Scan for the cell matching the given text and deliver its (X, Y) coordinate at center. 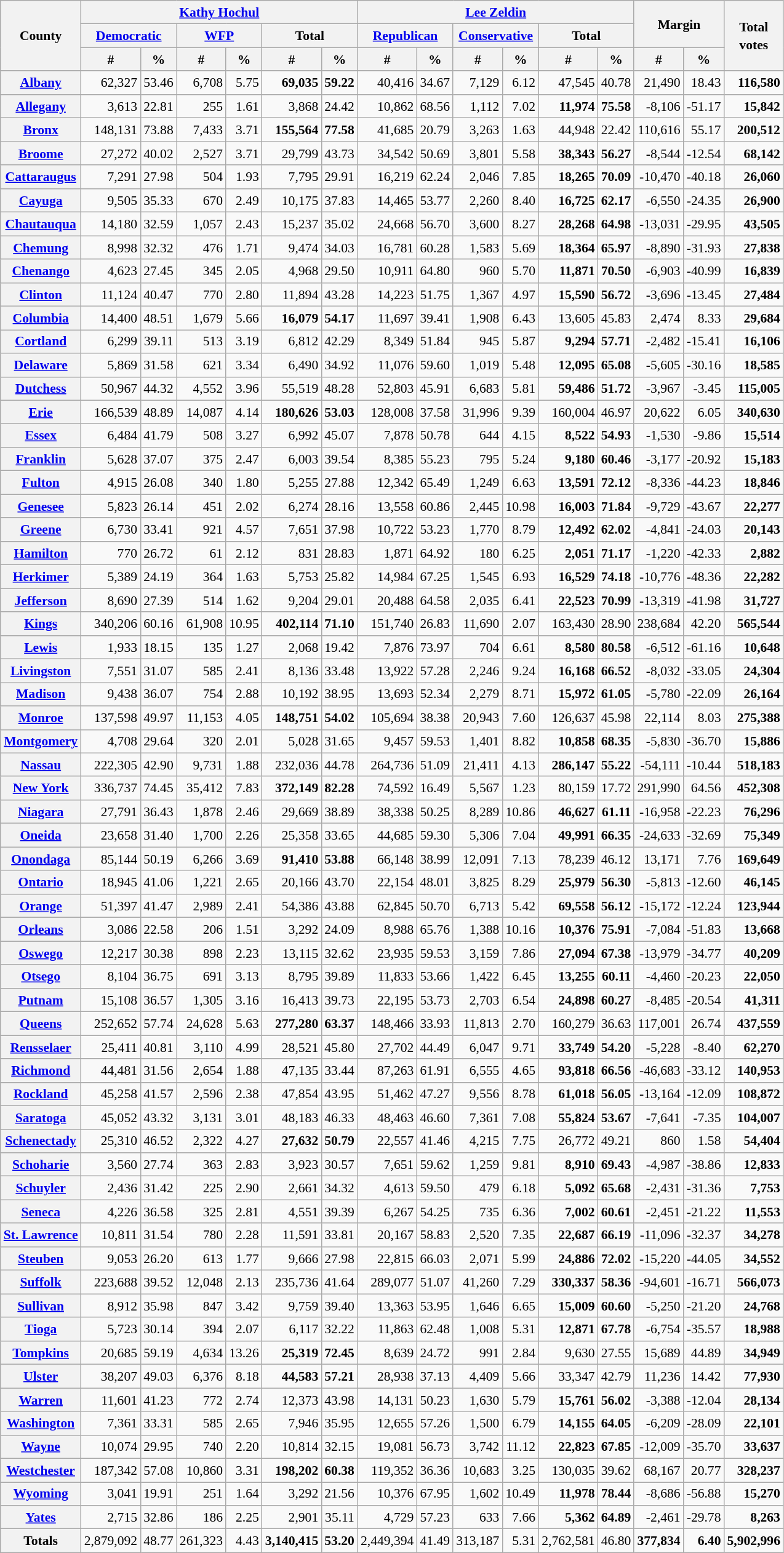
18.15 (159, 648)
372,149 (292, 789)
-29.78 (704, 1517)
29.01 (340, 600)
61,018 (568, 1094)
-12.54 (704, 153)
3.42 (244, 1306)
14.42 (704, 1376)
43.70 (340, 883)
12,095 (568, 365)
-21.20 (704, 1306)
24.09 (340, 929)
-20.92 (704, 459)
Democratic (129, 36)
36.58 (159, 1212)
53.23 (434, 530)
-43.67 (704, 506)
14,465 (387, 201)
30.57 (340, 1165)
Washington (41, 1423)
31,996 (478, 412)
Hamilton (41, 553)
42.29 (340, 342)
2,715 (111, 1517)
Putnam (41, 1000)
36.75 (159, 976)
Montgomery (41, 741)
75.91 (617, 929)
2,279 (478, 694)
28.90 (617, 624)
9,630 (568, 1353)
Dutchess (41, 388)
565,544 (754, 624)
-13,164 (658, 1094)
4.99 (244, 1047)
31.42 (159, 1188)
11,153 (201, 718)
27.74 (159, 1165)
2.12 (244, 553)
6,713 (478, 906)
847 (201, 1306)
48.01 (434, 883)
66.03 (434, 1259)
40.81 (159, 1047)
-44.23 (704, 483)
51.09 (434, 765)
55.17 (704, 130)
15,689 (658, 1353)
-9.86 (704, 436)
6.43 (521, 318)
-24,633 (658, 835)
Niagara (41, 812)
56.30 (617, 883)
9,438 (111, 694)
53.20 (340, 1541)
55,824 (568, 1118)
155,564 (292, 130)
2,474 (658, 318)
57.23 (434, 1517)
10,192 (292, 694)
St. Lawrence (41, 1235)
11,833 (387, 976)
Warren (41, 1400)
-51.17 (704, 106)
36.36 (434, 1471)
53.03 (340, 412)
28,521 (292, 1047)
4,613 (387, 1188)
39.62 (617, 1471)
795 (478, 459)
13,591 (568, 483)
45.83 (617, 318)
691 (201, 976)
33.44 (340, 1070)
5.79 (521, 1400)
5.58 (521, 153)
9,556 (478, 1094)
13,363 (387, 1306)
65.49 (434, 483)
36.07 (159, 694)
621 (201, 365)
4,708 (111, 741)
3.31 (244, 1471)
-15,220 (658, 1259)
15,108 (111, 1000)
62,327 (111, 83)
72.02 (617, 1259)
2,661 (292, 1188)
2.74 (244, 1400)
22,277 (754, 506)
4.27 (244, 1141)
72.12 (617, 483)
64.80 (434, 271)
-46,683 (658, 1070)
56.27 (617, 153)
-8,106 (658, 106)
-13.45 (704, 295)
2.28 (244, 1235)
WFP (219, 36)
-3,388 (658, 1400)
-24.03 (704, 530)
7.02 (521, 106)
25,319 (292, 1353)
-7,084 (658, 929)
34.92 (340, 365)
6,490 (292, 365)
45.80 (340, 1047)
508 (201, 436)
-8,686 (658, 1494)
-94,601 (658, 1282)
69,035 (292, 83)
Cattaraugus (41, 177)
4,409 (478, 1376)
3,923 (292, 1165)
35.02 (340, 224)
11,076 (387, 365)
60.60 (617, 1306)
66.52 (617, 671)
12,655 (387, 1423)
9,294 (568, 342)
12,492 (568, 530)
16,413 (292, 1000)
59.22 (340, 83)
13,255 (568, 976)
-48.36 (704, 577)
180 (478, 553)
28,268 (568, 224)
-13,979 (658, 953)
-31.93 (704, 247)
62,845 (387, 906)
1,401 (478, 741)
7.13 (521, 859)
12,217 (111, 953)
1.51 (244, 929)
59.50 (434, 1188)
91,410 (292, 859)
6.93 (521, 577)
16,839 (754, 271)
2.90 (244, 1188)
38,207 (111, 1376)
12,342 (387, 483)
37.13 (434, 1376)
26,772 (568, 1141)
15,270 (754, 1494)
3.27 (244, 436)
56.73 (434, 1447)
44,481 (111, 1070)
277,280 (292, 1024)
Jefferson (41, 600)
2.26 (244, 835)
8.29 (521, 883)
37.58 (434, 412)
69,558 (568, 906)
Oswego (41, 953)
60.61 (617, 1212)
2.02 (244, 506)
-6,209 (658, 1423)
44.89 (704, 1353)
50.78 (434, 436)
325 (201, 1212)
-12.60 (704, 883)
12,091 (478, 859)
46.52 (159, 1141)
41.06 (159, 883)
29,684 (754, 318)
56.12 (617, 906)
163,430 (568, 624)
-10,470 (658, 177)
117,001 (658, 1024)
2,879,092 (111, 1541)
57.71 (617, 342)
23,935 (387, 953)
-35.57 (704, 1330)
16,529 (568, 577)
Steuben (41, 1259)
4,623 (111, 271)
1,008 (478, 1330)
223,688 (111, 1282)
-35.70 (704, 1447)
33,347 (568, 1376)
1.93 (244, 177)
Kings (41, 624)
514 (201, 600)
61.91 (434, 1070)
991 (478, 1353)
-54,111 (658, 765)
5.75 (244, 83)
330,337 (568, 1282)
16,725 (568, 201)
35.11 (340, 1517)
6,376 (201, 1376)
67.85 (617, 1447)
40.47 (159, 295)
2,520 (478, 1235)
-28.09 (704, 1423)
27,838 (754, 247)
-51.83 (704, 929)
18.43 (704, 83)
-2,431 (658, 1188)
14,984 (387, 577)
-5,813 (658, 883)
375 (201, 459)
66,148 (387, 859)
2,046 (478, 177)
34.32 (340, 1188)
11,690 (478, 624)
613 (201, 1259)
33,637 (754, 1447)
Herkimer (41, 577)
53.95 (434, 1306)
16,106 (754, 342)
148,131 (111, 130)
3.34 (244, 365)
2.81 (244, 1212)
633 (478, 1517)
27,791 (111, 812)
8.78 (521, 1094)
6.05 (704, 412)
77.58 (340, 130)
33.65 (340, 835)
-5,830 (658, 741)
25,411 (111, 1047)
2,051 (568, 553)
16,781 (387, 247)
1,646 (478, 1306)
-38.86 (704, 1165)
72.45 (340, 1353)
47,854 (292, 1094)
61,908 (201, 624)
6,003 (292, 459)
67.78 (617, 1330)
58.36 (617, 1282)
8,263 (754, 1517)
2.84 (521, 1353)
7.76 (704, 859)
2,901 (292, 1517)
7,753 (754, 1188)
10.16 (521, 929)
2.13 (244, 1282)
10,911 (387, 271)
Bronx (41, 130)
1,878 (201, 812)
64.98 (617, 224)
70.99 (617, 600)
14,400 (111, 318)
128,008 (387, 412)
-4,987 (658, 1165)
Kathy Hochul (219, 12)
41.79 (159, 436)
-8,890 (658, 247)
71.84 (617, 506)
8,349 (387, 342)
6.54 (521, 1000)
22,114 (658, 718)
6.40 (704, 1541)
10,860 (201, 1471)
364 (201, 577)
39.41 (434, 318)
27,272 (111, 153)
36.43 (159, 812)
41.46 (434, 1141)
46,145 (754, 883)
-6,754 (658, 1330)
Lee Zeldin (496, 12)
-3.45 (704, 388)
25.82 (340, 577)
19.91 (159, 1494)
48.89 (159, 412)
County (41, 36)
42.20 (704, 624)
-15,172 (658, 906)
187,342 (111, 1471)
1,367 (478, 295)
33.48 (340, 671)
Albany (41, 83)
16,079 (292, 318)
780 (201, 1235)
6,812 (292, 342)
59.62 (434, 1165)
-4,460 (658, 976)
7.29 (521, 1282)
1,700 (201, 835)
68.56 (434, 106)
6,708 (201, 83)
-42.33 (704, 553)
1,057 (201, 224)
46.12 (617, 859)
31.40 (159, 835)
6,117 (292, 1330)
32.62 (340, 953)
5.24 (521, 459)
22,815 (387, 1259)
14,087 (201, 412)
130,035 (568, 1471)
34,542 (387, 153)
151,740 (387, 624)
3,140,415 (292, 1541)
59,486 (568, 388)
740 (201, 1447)
20,167 (387, 1235)
41.47 (159, 906)
34,949 (754, 1353)
-32.37 (704, 1235)
-5,605 (658, 365)
38.38 (434, 718)
1,908 (478, 318)
33.81 (340, 1235)
8.40 (521, 201)
119,352 (387, 1471)
6,683 (478, 388)
5.99 (521, 1259)
126,637 (568, 718)
566,073 (754, 1282)
10,648 (754, 648)
45,052 (111, 1118)
62.24 (434, 177)
2.43 (244, 224)
-40.99 (704, 271)
85,144 (111, 859)
3.19 (244, 342)
Ontario (41, 883)
67.25 (434, 577)
27,094 (568, 953)
-34.77 (704, 953)
11,591 (292, 1235)
1.27 (244, 648)
35,412 (201, 789)
11,894 (292, 295)
57.26 (434, 1423)
26.14 (159, 506)
70.09 (617, 177)
402,114 (292, 624)
48,183 (292, 1118)
9.24 (521, 671)
Chautauqua (41, 224)
Wayne (41, 1447)
24.42 (340, 106)
831 (292, 553)
57.74 (159, 1024)
20,488 (387, 600)
53.88 (340, 859)
Westchester (41, 1471)
3.13 (244, 976)
64.56 (704, 789)
26,060 (754, 177)
1,871 (387, 553)
10,811 (111, 1235)
80,159 (568, 789)
87,263 (387, 1070)
9,731 (201, 765)
1.23 (521, 789)
9,180 (568, 459)
Tioga (41, 1330)
10,858 (568, 741)
3,110 (201, 1047)
33.41 (159, 530)
32.22 (340, 1330)
28.16 (340, 506)
291,990 (658, 789)
Richmond (41, 1070)
-12,009 (658, 1447)
Wyoming (41, 1494)
24,768 (754, 1306)
34.03 (340, 247)
6.18 (521, 1188)
Lewis (41, 648)
945 (478, 342)
11,871 (568, 271)
3,742 (478, 1447)
37.83 (340, 201)
8,988 (387, 929)
2,246 (478, 671)
9,666 (292, 1259)
3.96 (244, 388)
74.45 (159, 789)
71.17 (617, 553)
22,050 (754, 976)
65.97 (617, 247)
76,296 (754, 812)
7.66 (521, 1517)
1,630 (478, 1400)
50.25 (434, 812)
5,723 (111, 1330)
336,737 (111, 789)
2,654 (201, 1070)
1.61 (244, 106)
2.80 (244, 295)
4.05 (244, 718)
28,134 (754, 1400)
Schuyler (41, 1188)
6,267 (387, 1212)
Tompkins (41, 1353)
Seneca (41, 1212)
518,183 (754, 765)
39.39 (340, 1212)
51,397 (111, 906)
9,457 (387, 741)
-29.95 (704, 224)
1.71 (244, 247)
-6,512 (658, 648)
-1,530 (658, 436)
13,605 (568, 318)
7,946 (292, 1423)
44.32 (159, 388)
13,115 (292, 953)
43.28 (340, 295)
13,668 (754, 929)
53.67 (617, 1118)
34,552 (754, 1259)
Greene (41, 530)
77,930 (754, 1376)
-7,641 (658, 1118)
Columbia (41, 318)
1.62 (244, 600)
40,416 (387, 83)
-13,031 (658, 224)
27.88 (340, 483)
2,436 (111, 1188)
2,596 (201, 1094)
232,036 (292, 765)
-33.05 (704, 671)
13,922 (387, 671)
Oneida (41, 835)
50.19 (159, 859)
-40.18 (704, 177)
Totalvotes (754, 36)
49.03 (159, 1376)
26,900 (754, 201)
8,136 (292, 671)
2.49 (244, 201)
5,255 (292, 483)
24,898 (568, 1000)
26.74 (704, 1024)
2,989 (201, 906)
4,915 (111, 483)
1,500 (478, 1423)
8,795 (292, 976)
50.70 (434, 906)
10,074 (111, 1447)
26.72 (159, 553)
-41.98 (704, 600)
38.89 (340, 812)
54.93 (617, 436)
4,634 (201, 1353)
15,842 (754, 106)
60.11 (617, 976)
Fulton (41, 483)
-2,482 (658, 342)
8.82 (521, 741)
26,164 (754, 694)
11,974 (568, 106)
-9,729 (658, 506)
60.38 (340, 1471)
6,047 (478, 1047)
704 (478, 648)
Onondaga (41, 859)
7.83 (244, 789)
6.79 (521, 1423)
4,215 (478, 1141)
Ulster (41, 1376)
4.15 (521, 436)
Chenango (41, 271)
206 (201, 929)
3,868 (292, 106)
12,048 (201, 1282)
80.58 (617, 648)
46.80 (617, 1541)
31.54 (159, 1235)
104,007 (754, 1118)
264,736 (387, 765)
60.27 (617, 1000)
37.07 (159, 459)
39.73 (340, 1000)
15,237 (292, 224)
9.81 (521, 1165)
67.38 (617, 953)
Schoharie (41, 1165)
Queens (41, 1024)
-13,319 (658, 600)
11,697 (387, 318)
42.90 (159, 765)
4,551 (292, 1212)
8.71 (521, 694)
43.73 (340, 153)
169,649 (754, 859)
68.35 (617, 741)
8,690 (111, 600)
-20.23 (704, 976)
41.57 (159, 1094)
-8,485 (658, 1000)
2.70 (521, 1024)
18,265 (568, 177)
53.77 (434, 201)
67.95 (434, 1494)
66.19 (617, 1235)
59.60 (434, 365)
43.95 (340, 1094)
363 (201, 1165)
4.43 (244, 1541)
45.91 (434, 388)
Cortland (41, 342)
9,505 (111, 201)
Conservative (496, 36)
7.35 (521, 1235)
23,658 (111, 835)
55,519 (292, 388)
49.97 (159, 718)
40.02 (159, 153)
Orange (41, 906)
Orleans (41, 929)
1,770 (478, 530)
48.77 (159, 1541)
10,175 (292, 201)
15,514 (754, 436)
137,598 (111, 718)
-3,696 (658, 295)
-8.40 (704, 1047)
25,979 (568, 883)
108,872 (754, 1094)
39.89 (340, 976)
8.79 (521, 530)
20,685 (111, 1353)
16.49 (434, 789)
9,474 (292, 247)
-22.09 (704, 694)
60.86 (434, 506)
Allegany (41, 106)
53.73 (434, 1000)
56.70 (434, 224)
15,183 (754, 459)
29.95 (159, 1447)
20.77 (704, 1471)
437,559 (754, 1024)
18,945 (111, 883)
51.84 (434, 342)
60.16 (159, 624)
82.28 (340, 789)
22,523 (568, 600)
24.19 (159, 577)
14,223 (387, 295)
3,600 (478, 224)
-6,903 (658, 271)
18,585 (754, 365)
21.56 (340, 1494)
59.19 (159, 1353)
-10.44 (704, 765)
2,260 (478, 201)
12,833 (754, 1165)
35.98 (159, 1306)
66.35 (617, 835)
43.32 (159, 1118)
6,555 (478, 1070)
71.10 (340, 624)
46.60 (434, 1118)
50.69 (434, 153)
19,081 (387, 1447)
22,282 (754, 577)
5.70 (521, 271)
2,322 (201, 1141)
-22.23 (704, 812)
63.37 (340, 1024)
53.46 (159, 83)
3,131 (201, 1118)
-1,220 (658, 553)
40.78 (617, 83)
198,202 (292, 1471)
2.46 (244, 812)
5,028 (292, 741)
251 (201, 1494)
45,258 (111, 1094)
1,259 (478, 1165)
160,004 (568, 412)
-10,776 (658, 577)
255 (201, 106)
32.15 (340, 1447)
9.71 (521, 1047)
340,630 (754, 412)
-16.71 (704, 1282)
51.07 (434, 1282)
-12.09 (704, 1094)
51.75 (434, 295)
38.95 (340, 694)
20,166 (292, 883)
Clinton (41, 295)
26.08 (159, 483)
6,484 (111, 436)
340 (201, 483)
-44.05 (704, 1259)
55.23 (434, 459)
22,687 (568, 1235)
54,404 (754, 1141)
8,385 (387, 459)
1,221 (201, 883)
1,679 (201, 318)
-32.69 (704, 835)
44,583 (292, 1376)
5.69 (521, 247)
14,131 (387, 1400)
3,263 (478, 130)
62.17 (617, 201)
40,209 (754, 953)
7,129 (478, 83)
20.79 (434, 130)
-2,461 (658, 1517)
54.25 (434, 1212)
340,206 (111, 624)
2,035 (478, 600)
4,552 (201, 388)
2.88 (244, 694)
754 (201, 694)
2.05 (244, 271)
Suffolk (41, 1282)
2.23 (244, 953)
21,411 (478, 765)
34,278 (754, 1235)
2,527 (201, 153)
160,279 (568, 1024)
9.39 (521, 412)
6.41 (521, 600)
Totals (41, 1541)
225 (201, 1188)
105,694 (387, 718)
52,803 (387, 388)
58.83 (434, 1235)
-30.16 (704, 365)
53.66 (434, 976)
75,349 (754, 835)
22,823 (568, 1447)
37.98 (340, 530)
12,871 (568, 1330)
Erie (41, 412)
394 (201, 1330)
32.32 (159, 247)
44,948 (568, 130)
3,613 (111, 106)
-4,841 (658, 530)
57.08 (159, 1471)
8.18 (244, 1376)
2,449,394 (387, 1541)
115,005 (754, 388)
5,306 (478, 835)
8,639 (387, 1353)
46,627 (568, 812)
59.30 (434, 835)
452,308 (754, 789)
65.68 (617, 1188)
3,086 (111, 929)
New York (41, 789)
1.77 (244, 1259)
16,168 (568, 671)
39.54 (340, 459)
43,505 (754, 224)
8.33 (704, 318)
29.64 (159, 741)
20,622 (658, 412)
Sullivan (41, 1306)
51.72 (617, 388)
14,155 (568, 1423)
7.85 (521, 177)
8,910 (568, 1165)
42.79 (617, 1376)
3.16 (244, 1000)
476 (201, 247)
56.05 (617, 1094)
328,237 (754, 1471)
513 (201, 342)
3,801 (478, 153)
7.86 (521, 953)
39.11 (159, 342)
6.45 (521, 976)
4,226 (111, 1212)
65.76 (434, 929)
-36.70 (704, 741)
41.64 (340, 1282)
235,736 (292, 1282)
14,180 (111, 224)
860 (658, 1141)
47.27 (434, 1094)
60.28 (434, 247)
5,092 (568, 1188)
12,373 (292, 1400)
22.42 (617, 130)
20,943 (478, 718)
2.01 (244, 741)
47,135 (292, 1070)
44,685 (387, 835)
54,386 (292, 906)
6.65 (521, 1306)
41,260 (478, 1282)
54.17 (340, 318)
31,727 (754, 600)
30.14 (159, 1330)
41.49 (434, 1541)
4.65 (521, 1070)
670 (201, 201)
-16,958 (658, 812)
36.57 (159, 1000)
16,003 (568, 506)
-15.41 (704, 342)
186 (201, 1517)
11,813 (478, 1024)
735 (478, 1212)
140,953 (754, 1070)
5,628 (111, 459)
-33.12 (704, 1070)
345 (201, 271)
Essex (41, 436)
11,978 (568, 1494)
35.33 (159, 201)
25,310 (111, 1141)
6,299 (111, 342)
180,626 (292, 412)
27.55 (617, 1353)
7,876 (387, 648)
5.63 (244, 1024)
10.98 (521, 506)
Genesee (41, 506)
62.02 (617, 530)
1,545 (478, 577)
54.20 (617, 1047)
24,304 (754, 671)
22,154 (387, 883)
50.23 (434, 1400)
54.02 (340, 718)
57.28 (434, 671)
34.67 (434, 83)
4,968 (292, 271)
2.47 (244, 459)
36.63 (617, 1024)
2.38 (244, 1094)
1.64 (244, 1494)
27.45 (159, 271)
5.48 (521, 365)
41,685 (387, 130)
-11,096 (658, 1235)
45.98 (617, 718)
2.83 (244, 1165)
46.33 (340, 1118)
69.43 (617, 1165)
31.07 (159, 671)
451 (201, 506)
7.75 (521, 1141)
5.87 (521, 342)
28.83 (340, 553)
24,668 (387, 224)
22,557 (387, 1141)
200,512 (754, 130)
2,445 (478, 506)
32.86 (159, 1517)
4,729 (387, 1517)
Chemung (41, 247)
65.08 (617, 365)
48,463 (387, 1118)
6,266 (201, 859)
Rensselaer (41, 1047)
18,846 (754, 483)
Monroe (41, 718)
Otsego (41, 976)
11,236 (658, 1376)
2.20 (244, 1447)
26.20 (159, 1259)
2,071 (478, 1259)
289,077 (387, 1282)
8,522 (568, 436)
48.28 (340, 388)
20,143 (754, 530)
4.57 (244, 530)
377,834 (658, 1541)
504 (201, 177)
16,219 (387, 177)
9,053 (111, 1259)
6.61 (521, 648)
24,628 (201, 1024)
74,592 (387, 789)
-56.88 (704, 1494)
6.12 (521, 83)
Delaware (41, 365)
Schenectady (41, 1141)
1,933 (111, 648)
7,878 (387, 436)
56.02 (617, 1400)
39.52 (159, 1282)
1,112 (478, 106)
46.97 (617, 412)
41,311 (754, 1000)
-5,780 (658, 694)
238,684 (658, 624)
7,291 (111, 177)
17.72 (617, 789)
7,795 (292, 177)
29.50 (340, 271)
28,938 (387, 1376)
64.58 (434, 600)
50.79 (340, 1141)
27.39 (159, 600)
35.95 (340, 1423)
70.50 (617, 271)
75.58 (617, 106)
1,602 (478, 1494)
3.25 (521, 1471)
7.08 (521, 1118)
22.58 (159, 929)
8,580 (568, 648)
10.95 (244, 624)
960 (478, 271)
-3,967 (658, 388)
644 (478, 436)
31.56 (159, 1070)
10.49 (521, 1494)
24.72 (434, 1353)
52.34 (434, 694)
10,814 (292, 1447)
-61.16 (704, 648)
921 (201, 530)
3,825 (478, 883)
68,167 (658, 1471)
4.97 (521, 295)
8,998 (111, 247)
3,560 (111, 1165)
2,068 (292, 648)
22,101 (754, 1423)
135 (201, 648)
3.69 (244, 859)
73.97 (434, 648)
110,616 (658, 130)
13,171 (658, 859)
-5,228 (658, 1047)
Livingston (41, 671)
166,539 (111, 412)
-21.22 (704, 1212)
44.49 (434, 1047)
62.48 (434, 1330)
8,104 (111, 976)
252,652 (111, 1024)
32.59 (159, 224)
320 (201, 741)
7.60 (521, 718)
45.07 (340, 436)
6,274 (292, 506)
9,759 (292, 1306)
-3,177 (658, 459)
3,159 (478, 953)
55.22 (617, 765)
19.42 (340, 648)
38,343 (568, 153)
24,886 (568, 1259)
33,749 (568, 1047)
Broome (41, 153)
898 (201, 953)
47,545 (568, 83)
148,466 (387, 1024)
7,002 (568, 1212)
Madison (41, 694)
123,944 (754, 906)
27,632 (292, 1141)
18,988 (754, 1330)
22.81 (159, 106)
13,693 (387, 694)
479 (478, 1188)
15,761 (568, 1400)
275,388 (754, 718)
Rockland (41, 1094)
6.36 (521, 1212)
-6,550 (658, 201)
8.27 (521, 224)
50,967 (111, 388)
73.88 (159, 130)
116,580 (754, 83)
2,882 (754, 553)
15,590 (568, 295)
5.81 (521, 388)
148,751 (292, 718)
7.04 (521, 835)
11,553 (754, 1212)
286,147 (568, 765)
222,305 (111, 765)
-2,451 (658, 1212)
26.83 (434, 624)
1.80 (244, 483)
Margin (679, 24)
10,683 (478, 1471)
6,992 (292, 436)
Saratoga (41, 1118)
39.40 (340, 1306)
49.21 (617, 1141)
5.42 (521, 906)
31.65 (340, 741)
7,433 (201, 130)
61.05 (617, 694)
27,484 (754, 295)
21,490 (658, 83)
-12.04 (704, 1400)
9,204 (292, 600)
2,762,581 (568, 1541)
261,323 (201, 1541)
1,019 (478, 365)
62,270 (754, 1047)
22,195 (387, 1000)
-8,032 (658, 671)
38,338 (387, 812)
6.63 (521, 483)
29.91 (340, 177)
8,912 (111, 1306)
11,863 (387, 1330)
5,869 (111, 365)
61.11 (617, 812)
15,972 (568, 694)
60.46 (617, 459)
31.58 (159, 365)
64.05 (617, 1423)
-12.24 (704, 906)
-5,250 (658, 1306)
66.56 (617, 1070)
10,862 (387, 106)
27,702 (387, 1047)
Republican (405, 36)
93,818 (568, 1070)
1.58 (704, 1141)
61 (201, 553)
-8,336 (658, 483)
Franklin (41, 459)
33.31 (159, 1423)
11,124 (111, 295)
13.26 (244, 1353)
3,041 (111, 1494)
15,886 (754, 741)
10,722 (387, 530)
Nassau (41, 765)
64.92 (434, 553)
-20.54 (704, 1000)
1,249 (478, 483)
5,567 (478, 789)
64.89 (617, 1517)
313,187 (478, 1541)
43.98 (340, 1400)
33.93 (434, 1024)
6,730 (111, 530)
Yates (41, 1517)
772 (201, 1400)
38.99 (434, 859)
7,551 (111, 671)
-8,544 (658, 153)
57.21 (340, 1376)
43.88 (340, 906)
48.51 (159, 318)
13,558 (387, 506)
5,389 (111, 577)
4.14 (244, 412)
8.03 (704, 718)
78.44 (617, 1494)
5,362 (568, 1517)
-7.35 (704, 1118)
1,388 (478, 929)
5,902,996 (754, 1541)
1,305 (201, 1000)
29,799 (292, 153)
78,239 (568, 859)
29,669 (292, 812)
41.23 (159, 1400)
49,991 (568, 835)
68,142 (754, 153)
4.13 (521, 765)
56.72 (617, 295)
1,422 (478, 976)
15,009 (568, 1306)
-31.36 (704, 1188)
5,753 (292, 577)
74.18 (617, 577)
Cayuga (41, 201)
30.38 (159, 953)
8,289 (478, 812)
6.25 (521, 553)
2,703 (478, 1000)
1,583 (478, 247)
25,358 (292, 835)
18,364 (568, 247)
11.12 (521, 1447)
-24.35 (704, 201)
2.25 (244, 1517)
10.86 (521, 812)
51,462 (387, 1094)
3.01 (244, 1118)
44.78 (340, 765)
11,601 (111, 1400)
5,823 (111, 506)
